Capture the cell that displays the provided text and extract its (x, y) central coordinate. 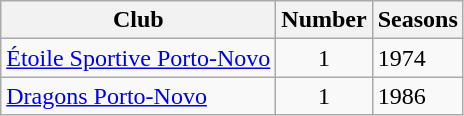
1974 (418, 58)
1986 (418, 96)
Club (138, 20)
Number (324, 20)
Dragons Porto-Novo (138, 96)
Étoile Sportive Porto-Novo (138, 58)
Seasons (418, 20)
